Detect which cell encompasses the target text, then output its (X, Y) center coordinate. 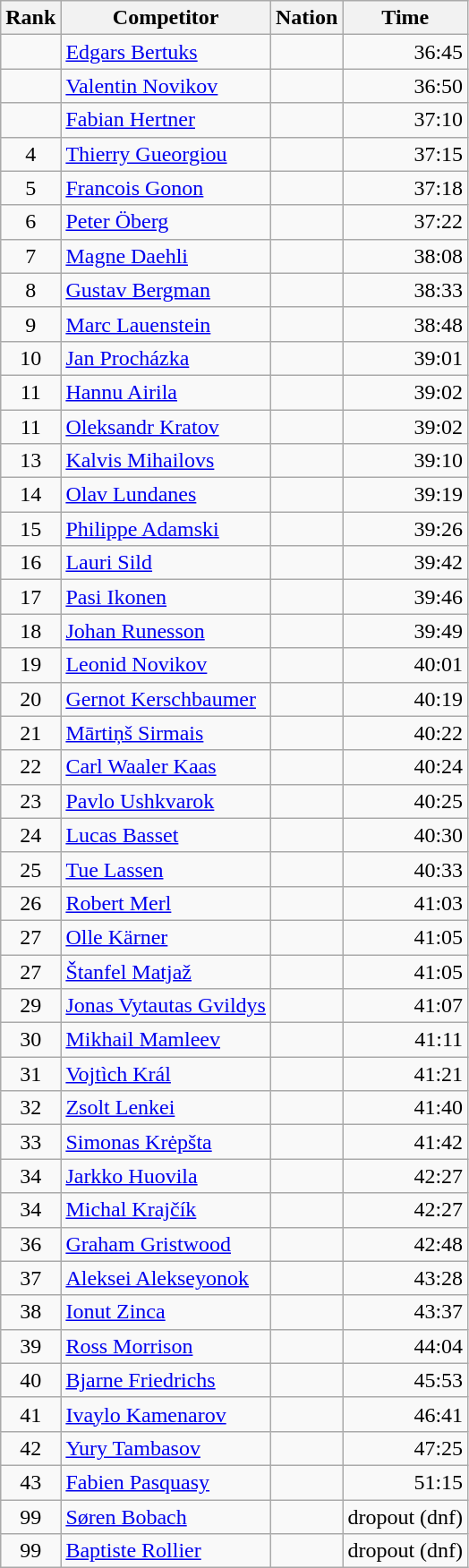
18 (30, 631)
Jan Procházka (166, 358)
21 (30, 733)
38:48 (405, 324)
37:10 (405, 120)
47:25 (405, 1448)
45:53 (405, 1380)
13 (30, 461)
41:40 (405, 1108)
39:10 (405, 461)
Gernot Kerschbaumer (166, 699)
9 (30, 324)
39:19 (405, 495)
Nation (306, 18)
Ionut Zinca (166, 1312)
14 (30, 495)
40:01 (405, 665)
40:19 (405, 699)
22 (30, 767)
Fabian Hertner (166, 120)
41:07 (405, 1006)
Oleksandr Kratov (166, 427)
Hannu Airila (166, 392)
37:15 (405, 154)
46:41 (405, 1414)
36:50 (405, 86)
Zsolt Lenkei (166, 1108)
8 (30, 290)
Thierry Gueorgiou (166, 154)
10 (30, 358)
Fabien Pasquasy (166, 1482)
40 (30, 1380)
29 (30, 1006)
Štanfel Matjaž (166, 971)
44:04 (405, 1346)
37 (30, 1278)
20 (30, 699)
40:33 (405, 869)
Robert Merl (166, 903)
36:45 (405, 52)
Gustav Bergman (166, 290)
39:01 (405, 358)
Ross Morrison (166, 1346)
Jarkko Huovila (166, 1176)
Valentin Novikov (166, 86)
23 (30, 801)
6 (30, 222)
Carl Waaler Kaas (166, 767)
40:24 (405, 767)
43 (30, 1482)
Pavlo Ushkvarok (166, 801)
43:37 (405, 1312)
15 (30, 529)
Lauri Sild (166, 563)
4 (30, 154)
33 (30, 1142)
Ivaylo Kamenarov (166, 1414)
39:26 (405, 529)
Marc Lauenstein (166, 324)
38:08 (405, 256)
16 (30, 563)
41:42 (405, 1142)
Michal Krajčík (166, 1210)
Francois Gonon (166, 188)
Leonid Novikov (166, 665)
Jonas Vytautas Gvildys (166, 1006)
Simonas Krėpšta (166, 1142)
37:22 (405, 222)
Mārtiņš Sirmais (166, 733)
Lucas Basset (166, 835)
38:33 (405, 290)
51:15 (405, 1482)
41:11 (405, 1040)
5 (30, 188)
38 (30, 1312)
Vojtìch Král (166, 1074)
Yury Tambasov (166, 1448)
Johan Runesson (166, 631)
Søren Bobach (166, 1517)
26 (30, 903)
Olle Kärner (166, 937)
43:28 (405, 1278)
Baptiste Rollier (166, 1551)
40:25 (405, 801)
42 (30, 1448)
Tue Lassen (166, 869)
Graham Gristwood (166, 1244)
Edgars Bertuks (166, 52)
39:42 (405, 563)
Olav Lundanes (166, 495)
39 (30, 1346)
17 (30, 597)
31 (30, 1074)
36 (30, 1244)
30 (30, 1040)
Kalvis Mihailovs (166, 461)
Mikhail Mamleev (166, 1040)
19 (30, 665)
Magne Daehli (166, 256)
39:46 (405, 597)
32 (30, 1108)
Aleksei Alekseyonok (166, 1278)
39:49 (405, 631)
37:18 (405, 188)
Pasi Ikonen (166, 597)
41:21 (405, 1074)
Rank (30, 18)
40:30 (405, 835)
Bjarne Friedrichs (166, 1380)
42:48 (405, 1244)
Peter Öberg (166, 222)
7 (30, 256)
25 (30, 869)
Philippe Adamski (166, 529)
Competitor (166, 18)
41 (30, 1414)
Time (405, 18)
41:03 (405, 903)
24 (30, 835)
40:22 (405, 733)
